Return the [X, Y] coordinate for the center point of the cell that contains the specified text.  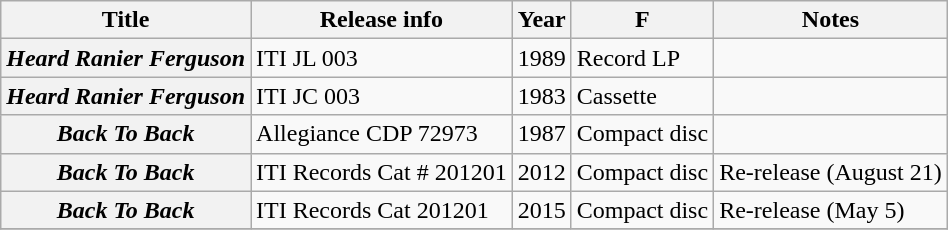
1989 [542, 58]
1983 [542, 96]
Release info [382, 20]
F [642, 20]
2015 [542, 210]
Title [126, 20]
Year [542, 20]
ITI JC 003 [382, 96]
Record LP [642, 58]
ITI JL 003 [382, 58]
ITI Records Cat 201201 [382, 210]
Re-release (August 21) [831, 172]
Cassette [642, 96]
Re-release (May 5) [831, 210]
1987 [542, 134]
Notes [831, 20]
ITI Records Cat # 201201 [382, 172]
2012 [542, 172]
Allegiance CDP 72973 [382, 134]
